Identify which cell holds the provided text, then report its [x, y] central coordinate. 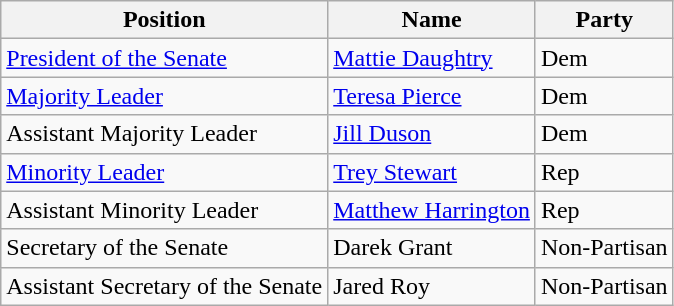
Party [604, 20]
Darek Grant [432, 248]
Trey Stewart [432, 172]
Majority Leader [164, 96]
Jared Roy [432, 286]
Jill Duson [432, 134]
Assistant Secretary of the Senate [164, 286]
Assistant Minority Leader [164, 210]
Name [432, 20]
Secretary of the Senate [164, 248]
Position [164, 20]
President of the Senate [164, 58]
Teresa Pierce [432, 96]
Assistant Majority Leader [164, 134]
Matthew Harrington [432, 210]
Minority Leader [164, 172]
Mattie Daughtry [432, 58]
